Pinpoint the cell where the given text exists, returning its [X, Y] midpoint coordinate. 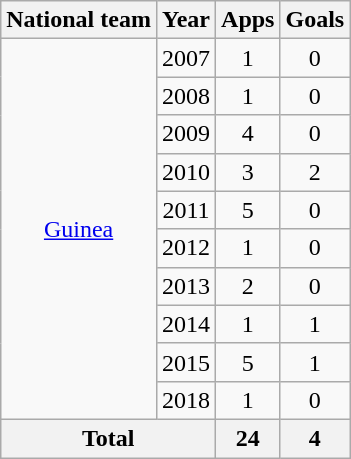
National team [79, 20]
2012 [186, 248]
Total [108, 438]
2014 [186, 324]
Guinea [79, 230]
2010 [186, 172]
2015 [186, 362]
2011 [186, 210]
24 [248, 438]
2008 [186, 96]
3 [248, 172]
2007 [186, 58]
2009 [186, 134]
Apps [248, 20]
Goals [315, 20]
Year [186, 20]
2018 [186, 400]
2013 [186, 286]
